Search for the cell housing the specified text and yield its [x, y] center coordinate. 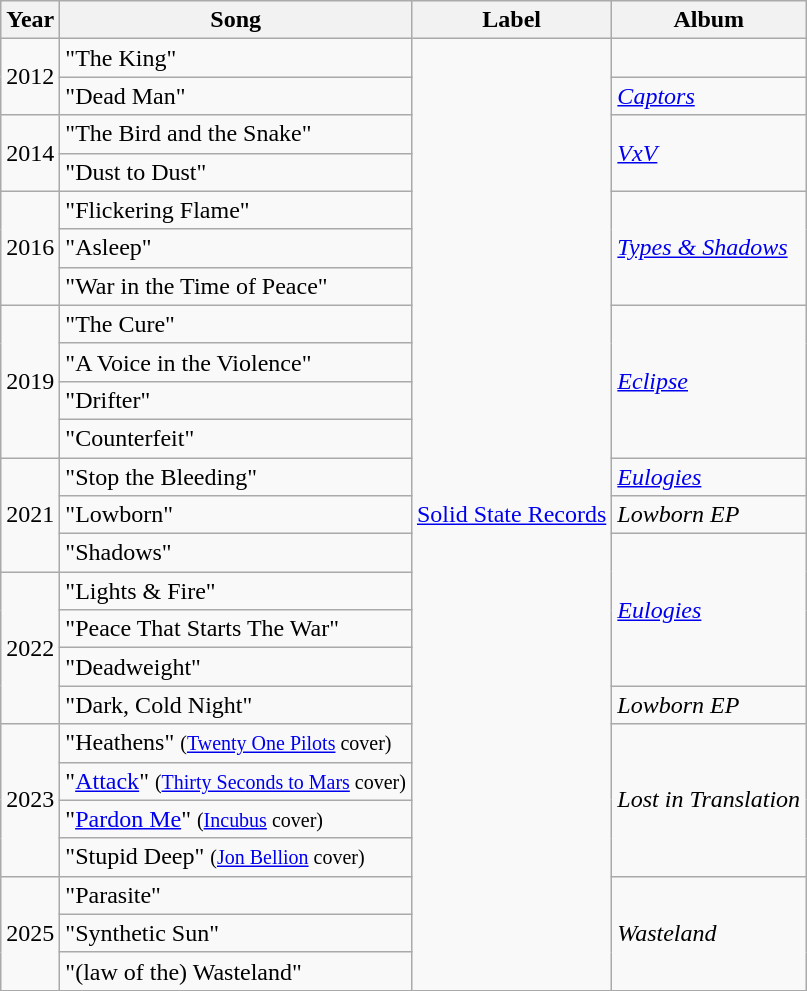
"Flickering Flame" [236, 210]
VxV [709, 153]
"Dead Man" [236, 96]
"Stop the Bleeding" [236, 477]
"The Bird and the Snake" [236, 134]
Solid State Records [511, 515]
2022 [30, 648]
Types & Shadows [709, 248]
Label [511, 20]
"Dark, Cold Night" [236, 705]
"A Voice in the Violence" [236, 362]
"Lowborn" [236, 515]
"Counterfeit" [236, 438]
"Peace That Starts The War" [236, 629]
"The Cure" [236, 324]
"War in the Time of Peace" [236, 286]
2016 [30, 248]
"(law of the) Wasteland" [236, 971]
2023 [30, 800]
2014 [30, 153]
Wasteland [709, 933]
"Lights & Fire" [236, 591]
"Asleep" [236, 248]
"Attack" (Thirty Seconds to Mars cover) [236, 781]
2025 [30, 933]
"Dust to Dust" [236, 172]
2021 [30, 515]
"Shadows" [236, 553]
Captors [709, 96]
"The King" [236, 58]
"Parasite" [236, 895]
"Deadweight" [236, 667]
"Stupid Deep" (Jon Bellion cover) [236, 857]
Album [709, 20]
"Heathens" (Twenty One Pilots cover) [236, 743]
Eclipse [709, 381]
"Drifter" [236, 400]
Year [30, 20]
2012 [30, 77]
"Pardon Me" (Incubus cover) [236, 819]
2019 [30, 381]
"Synthetic Sun" [236, 933]
Lost in Translation [709, 800]
Song [236, 20]
